Return [X, Y] of the center of cell containing provided text 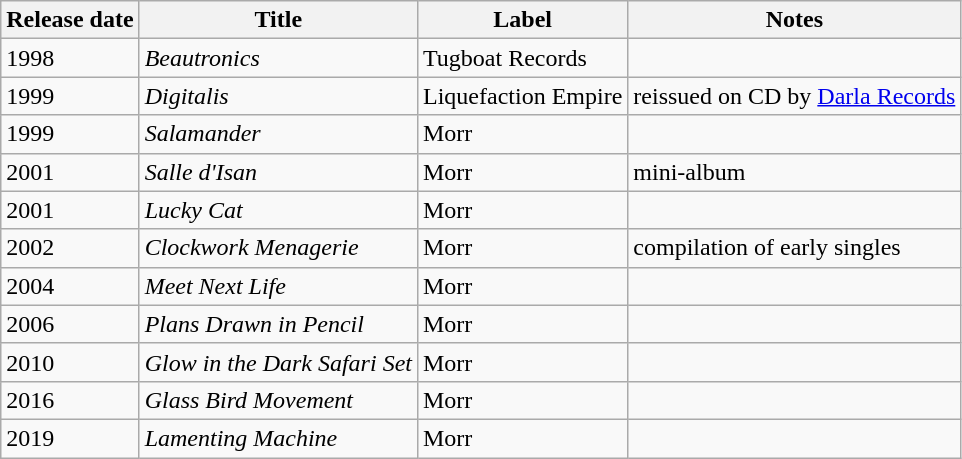
1998 [70, 58]
2010 [70, 362]
Clockwork Menagerie [278, 248]
Digitalis [278, 96]
Lucky Cat [278, 210]
Lamenting Machine [278, 438]
2004 [70, 286]
Salle d'Isan [278, 172]
2002 [70, 248]
Liquefaction Empire [522, 96]
2019 [70, 438]
Label [522, 20]
compilation of early singles [794, 248]
Plans Drawn in Pencil [278, 324]
Glow in the Dark Safari Set [278, 362]
Title [278, 20]
Notes [794, 20]
Tugboat Records [522, 58]
Meet Next Life [278, 286]
Release date [70, 20]
2006 [70, 324]
2016 [70, 400]
Beautronics [278, 58]
reissued on CD by Darla Records [794, 96]
mini-album [794, 172]
Salamander [278, 134]
Glass Bird Movement [278, 400]
